Locate the cell with the specified text and output its [X, Y] center coordinate. 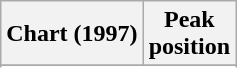
Chart (1997) [72, 34]
Peakposition [189, 34]
